Find where the given text appears and provide that cell's center as [x, y] coordinate. 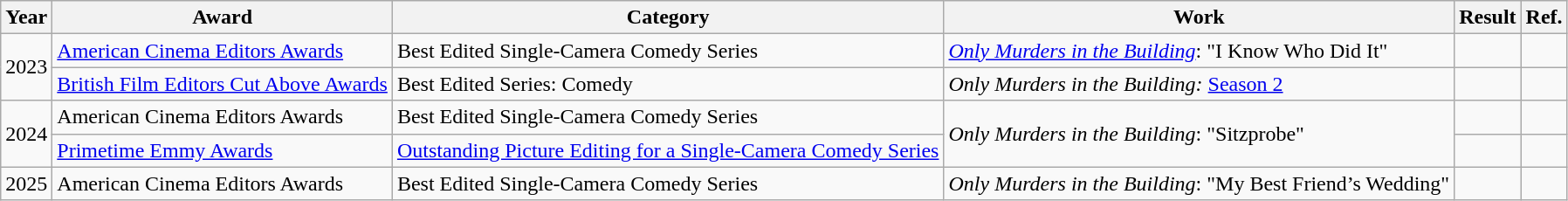
Result [1488, 17]
Primetime Emmy Awards [223, 150]
Work [1200, 17]
Ref. [1544, 17]
2025 [26, 184]
Outstanding Picture Editing for a Single-Camera Comedy Series [668, 150]
Only Murders in the Building: "I Know Who Did It" [1200, 51]
Only Murders in the Building: "Sitzprobe" [1200, 134]
Year [26, 17]
British Film Editors Cut Above Awards [223, 84]
2023 [26, 67]
Only Murders in the Building: "My Best Friend’s Wedding" [1200, 184]
Award [223, 17]
Category [668, 17]
Only Murders in the Building: Season 2 [1200, 84]
2024 [26, 134]
Best Edited Series: Comedy [668, 84]
